Provide the [x, y] coordinate of the cell's center where the given text is located.  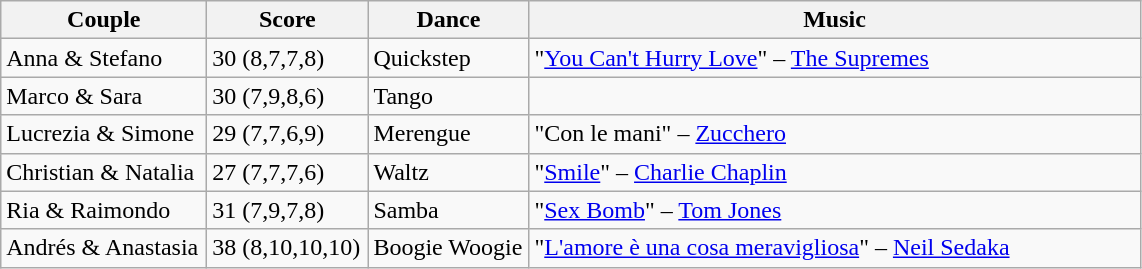
"Smile" – Charlie Chaplin [834, 172]
31 (7,9,7,8) [288, 210]
Samba [448, 210]
"Sex Bomb" – Tom Jones [834, 210]
"Con le mani" – Zucchero [834, 134]
Dance [448, 20]
27 (7,7,7,6) [288, 172]
Waltz [448, 172]
30 (8,7,7,8) [288, 58]
Ria & Raimondo [104, 210]
"L'amore è una cosa meravigliosa" – Neil Sedaka [834, 248]
38 (8,10,10,10) [288, 248]
Score [288, 20]
30 (7,9,8,6) [288, 96]
Quickstep [448, 58]
Merengue [448, 134]
Tango [448, 96]
Lucrezia & Simone [104, 134]
Marco & Sara [104, 96]
29 (7,7,6,9) [288, 134]
Christian & Natalia [104, 172]
Music [834, 20]
Andrés & Anastasia [104, 248]
Anna & Stefano [104, 58]
"You Can't Hurry Love" – The Supremes [834, 58]
Boogie Woogie [448, 248]
Couple [104, 20]
